Detect which cell encompasses the target text, then output its (x, y) center coordinate. 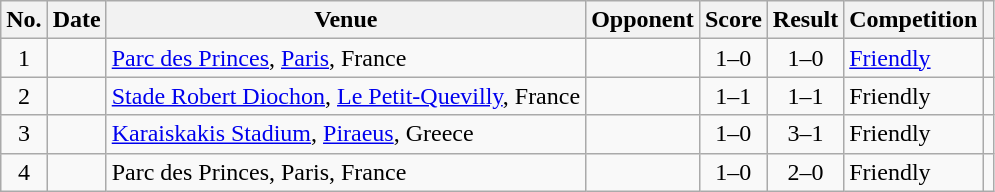
1 (24, 58)
No. (24, 20)
Competition (914, 20)
Karaiskakis Stadium, Piraeus, Greece (346, 134)
2–0 (805, 172)
Score (733, 20)
3–1 (805, 134)
4 (24, 172)
Date (76, 20)
Result (805, 20)
Opponent (643, 20)
2 (24, 96)
Venue (346, 20)
3 (24, 134)
Stade Robert Diochon, Le Petit-Quevilly, France (346, 96)
